From the cell containing the given text, extract its center point as [X, Y] coordinate. 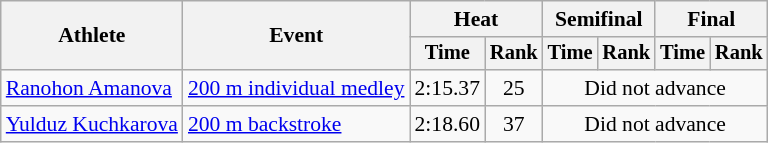
2:15.37 [448, 88]
2:18.60 [448, 124]
37 [514, 124]
Yulduz Kuchkarova [92, 124]
25 [514, 88]
Heat [476, 19]
Ranohon Amanova [92, 88]
200 m individual medley [296, 88]
Event [296, 36]
200 m backstroke [296, 124]
Athlete [92, 36]
Semifinal [599, 19]
Final [711, 19]
